Find where the given text appears and provide that cell's center as [X, Y] coordinate. 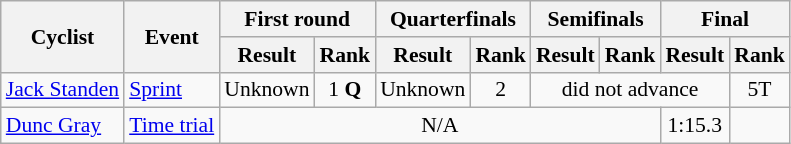
Cyclist [62, 36]
Time trial [172, 126]
Quarterfinals [453, 19]
1 Q [346, 90]
did not advance [630, 90]
Dunc Gray [62, 126]
Event [172, 36]
Final [724, 19]
N/A [440, 126]
First round [297, 19]
1:15.3 [694, 126]
5T [760, 90]
Jack Standen [62, 90]
Sprint [172, 90]
2 [500, 90]
Semifinals [596, 19]
